Provide the (X, Y) coordinate of the cell's center where the given text is located.  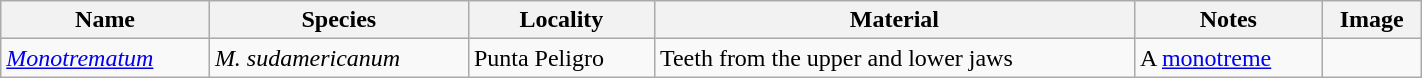
Teeth from the upper and lower jaws (894, 58)
Punta Peligro (561, 58)
M. sudamericanum (338, 58)
Name (106, 20)
Image (1372, 20)
Material (894, 20)
A monotreme (1228, 58)
Species (338, 20)
Locality (561, 20)
Notes (1228, 20)
Monotrematum (106, 58)
